Detect which cell encompasses the target text, then output its [X, Y] center coordinate. 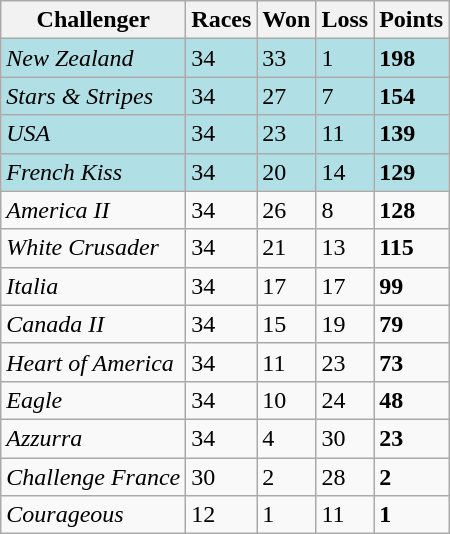
Heart of America [94, 362]
28 [345, 477]
48 [412, 400]
10 [286, 400]
24 [345, 400]
154 [412, 96]
Courageous [94, 515]
73 [412, 362]
21 [286, 248]
USA [94, 134]
Points [412, 20]
128 [412, 210]
Challenger [94, 20]
New Zealand [94, 58]
79 [412, 324]
12 [222, 515]
139 [412, 134]
115 [412, 248]
129 [412, 172]
99 [412, 286]
15 [286, 324]
Eagle [94, 400]
White Crusader [94, 248]
27 [286, 96]
33 [286, 58]
Italia [94, 286]
20 [286, 172]
Races [222, 20]
19 [345, 324]
8 [345, 210]
4 [286, 438]
Loss [345, 20]
Stars & Stripes [94, 96]
America II [94, 210]
French Kiss [94, 172]
13 [345, 248]
Canada II [94, 324]
14 [345, 172]
Azzurra [94, 438]
Challenge France [94, 477]
Won [286, 20]
7 [345, 96]
26 [286, 210]
198 [412, 58]
